Locate the cell with the specified text and output its [X, Y] center coordinate. 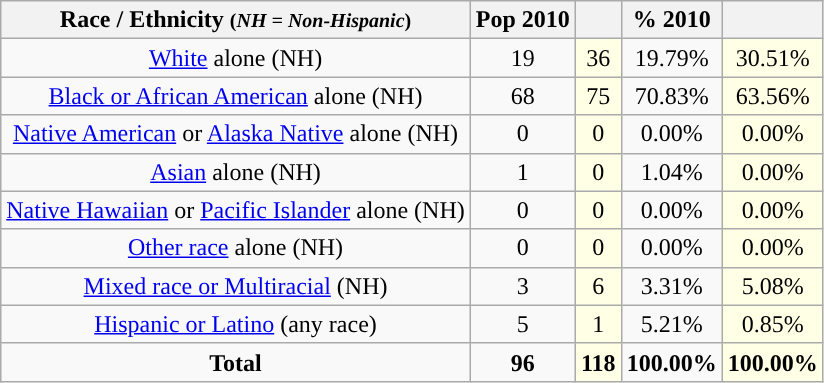
63.56% [772, 96]
Total [236, 362]
Other race alone (NH) [236, 248]
Mixed race or Multiracial (NH) [236, 286]
Pop 2010 [522, 20]
Native American or Alaska Native alone (NH) [236, 134]
5.08% [772, 286]
Hispanic or Latino (any race) [236, 324]
36 [598, 58]
Native Hawaiian or Pacific Islander alone (NH) [236, 210]
6 [598, 286]
% 2010 [672, 20]
3.31% [672, 286]
5 [522, 324]
19 [522, 58]
5.21% [672, 324]
30.51% [772, 58]
75 [598, 96]
0.85% [772, 324]
Asian alone (NH) [236, 172]
White alone (NH) [236, 58]
3 [522, 286]
Black or African American alone (NH) [236, 96]
68 [522, 96]
118 [598, 362]
19.79% [672, 58]
96 [522, 362]
1.04% [672, 172]
70.83% [672, 96]
Race / Ethnicity (NH = Non-Hispanic) [236, 20]
